From the cell containing the given text, extract its center point as [X, Y] coordinate. 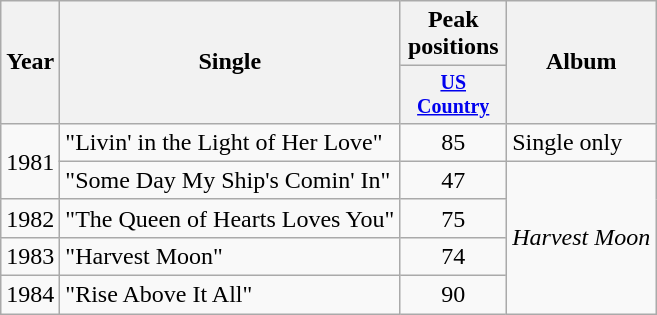
Album [582, 62]
Single only [582, 142]
47 [454, 180]
Single [230, 62]
Peak positions [454, 34]
"The Queen of Hearts Loves You" [230, 218]
1983 [30, 256]
Harvest Moon [582, 237]
Year [30, 62]
1981 [30, 161]
90 [454, 295]
"Livin' in the Light of Her Love" [230, 142]
1984 [30, 295]
75 [454, 218]
"Harvest Moon" [230, 256]
85 [454, 142]
US Country [454, 94]
74 [454, 256]
1982 [30, 218]
"Rise Above It All" [230, 295]
"Some Day My Ship's Comin' In" [230, 180]
